Find where the given text appears and provide that cell's center as (x, y) coordinate. 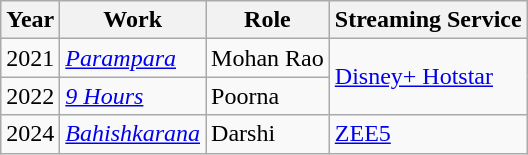
9 Hours (133, 96)
2024 (30, 134)
2022 (30, 96)
Disney+ Hotstar (428, 77)
Bahishkarana (133, 134)
Work (133, 20)
Darshi (268, 134)
Role (268, 20)
Streaming Service (428, 20)
2021 (30, 58)
Year (30, 20)
Poorna (268, 96)
Parampara (133, 58)
Mohan Rao (268, 58)
ZEE5 (428, 134)
